Scan for the cell matching the given text and deliver its [x, y] coordinate at center. 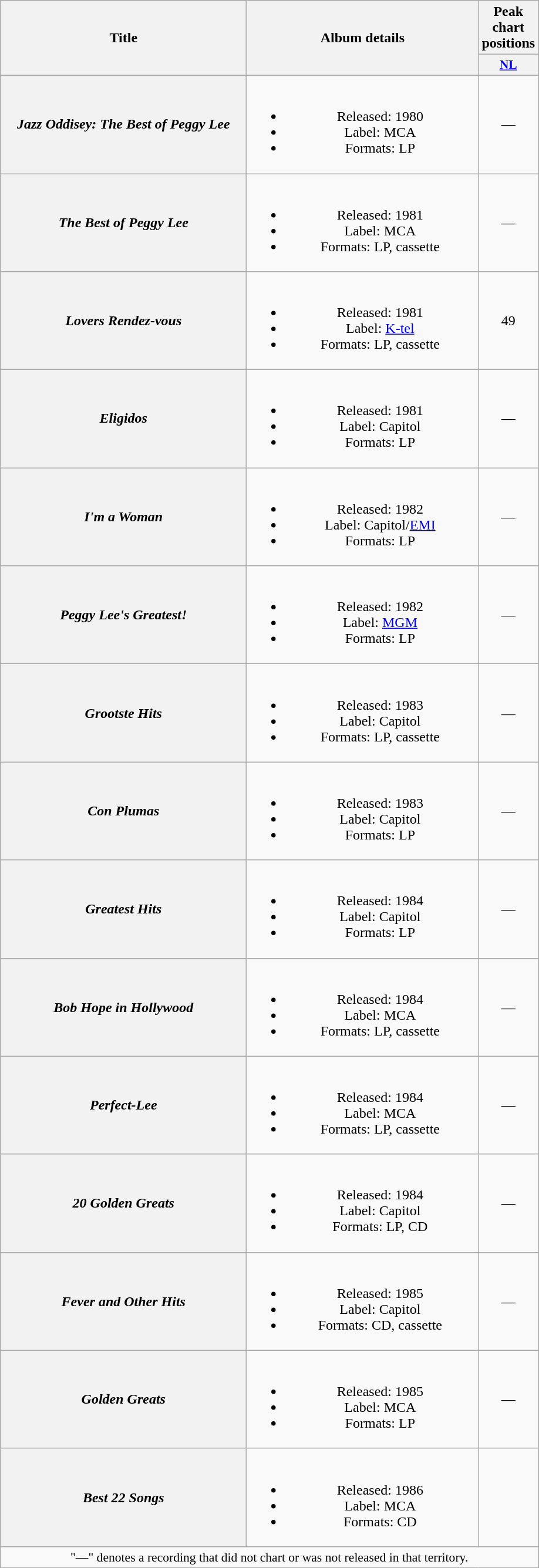
Album details [363, 38]
Peak chart positions [508, 28]
Peggy Lee's Greatest! [123, 615]
Jazz Oddisey: The Best of Peggy Lee [123, 124]
Released: 1981Label: CapitolFormats: LP [363, 419]
Lovers Rendez-vous [123, 321]
Released: 1982Label: MGMFormats: LP [363, 615]
Title [123, 38]
I'm a Woman [123, 517]
Released: 1982Label: Capitol/EMIFormats: LP [363, 517]
Released: 1981Label: K-telFormats: LP, cassette [363, 321]
Released: 1984Label: CapitolFormats: LP [363, 909]
Released: 1980Label: MCAFormats: LP [363, 124]
Bob Hope in Hollywood [123, 1007]
Greatest Hits [123, 909]
The Best of Peggy Lee [123, 223]
Best 22 Songs [123, 1497]
Golden Greats [123, 1400]
49 [508, 321]
Released: 1983Label: CapitolFormats: LP [363, 811]
Released: 1983Label: CapitolFormats: LP, cassette [363, 713]
Grootste Hits [123, 713]
Released: 1986Label: MCAFormats: CD [363, 1497]
Released: 1985Label: CapitolFormats: CD, cassette [363, 1301]
20 Golden Greats [123, 1203]
Con Plumas [123, 811]
Fever and Other Hits [123, 1301]
Perfect-Lee [123, 1105]
Released: 1981Label: MCAFormats: LP, cassette [363, 223]
NL [508, 65]
"—" denotes a recording that did not chart or was not released in that territory. [269, 1557]
Released: 1984Label: CapitolFormats: LP, CD [363, 1203]
Eligidos [123, 419]
Released: 1985Label: MCAFormats: LP [363, 1400]
